Identify which cell holds the provided text, then report its (x, y) central coordinate. 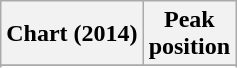
Peakposition (189, 34)
Chart (2014) (72, 34)
